Determine the (X, Y) coordinate at the center of the cell enclosing the given text.  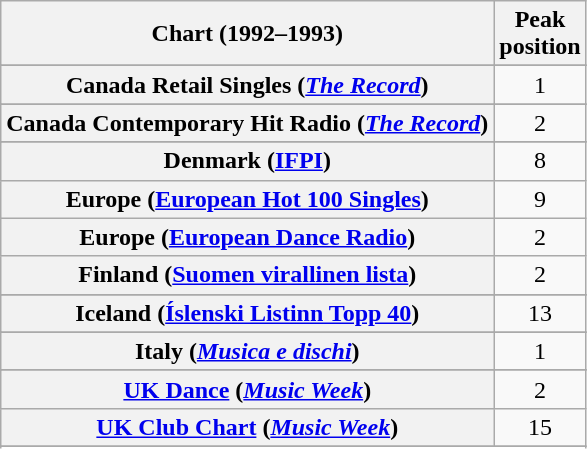
Europe (European Dance Radio) (248, 237)
Finland (Suomen virallinen lista) (248, 275)
13 (540, 313)
UK Dance (Music Week) (248, 389)
Italy (Musica e dischi) (248, 351)
8 (540, 161)
9 (540, 199)
Iceland (Íslenski Listinn Topp 40) (248, 313)
15 (540, 427)
Europe (European Hot 100 Singles) (248, 199)
Peakposition (540, 34)
Chart (1992–1993) (248, 34)
UK Club Chart (Music Week) (248, 427)
Canada Retail Singles (The Record) (248, 85)
Denmark (IFPI) (248, 161)
Canada Contemporary Hit Radio (The Record) (248, 123)
